Capture the cell that displays the provided text and extract its [x, y] central coordinate. 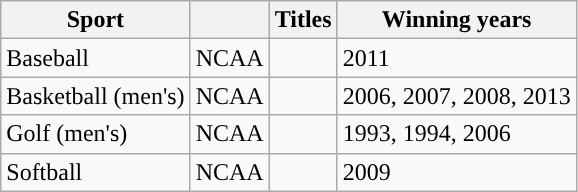
Baseball [96, 58]
Sport [96, 20]
Softball [96, 172]
Winning years [456, 20]
Titles [303, 20]
2009 [456, 172]
2006, 2007, 2008, 2013 [456, 96]
Basketball (men's) [96, 96]
1993, 1994, 2006 [456, 134]
Golf (men's) [96, 134]
2011 [456, 58]
